Capture the cell that displays the provided text and extract its (X, Y) central coordinate. 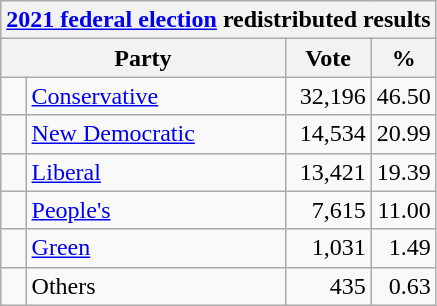
Green (156, 248)
435 (328, 286)
% (404, 58)
Liberal (156, 172)
Others (156, 286)
32,196 (328, 96)
New Democratic (156, 134)
7,615 (328, 210)
11.00 (404, 210)
46.50 (404, 96)
13,421 (328, 172)
20.99 (404, 134)
0.63 (404, 286)
2021 federal election redistributed results (218, 20)
Party (143, 58)
1.49 (404, 248)
People's (156, 210)
19.39 (404, 172)
14,534 (328, 134)
Vote (328, 58)
1,031 (328, 248)
Conservative (156, 96)
